Pinpoint the cell where the given text exists, returning its (X, Y) midpoint coordinate. 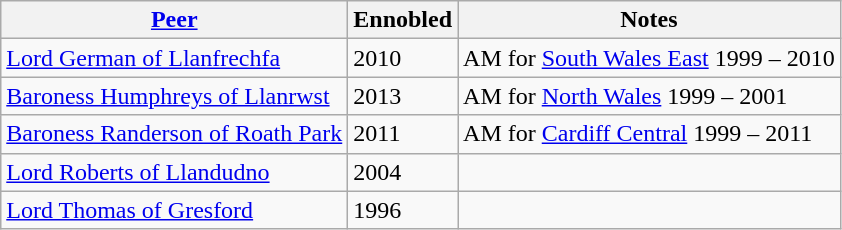
Ennobled (403, 20)
Baroness Randerson of Roath Park (174, 134)
Lord Thomas of Gresford (174, 210)
2004 (403, 172)
2011 (403, 134)
Peer (174, 20)
Baroness Humphreys of Llanrwst (174, 96)
2013 (403, 96)
AM for Cardiff Central 1999 – 2011 (650, 134)
Lord German of Llanfrechfa (174, 58)
AM for South Wales East 1999 – 2010 (650, 58)
Notes (650, 20)
2010 (403, 58)
Lord Roberts of Llandudno (174, 172)
AM for North Wales 1999 – 2001 (650, 96)
1996 (403, 210)
